Detect which cell encompasses the target text, then output its [x, y] center coordinate. 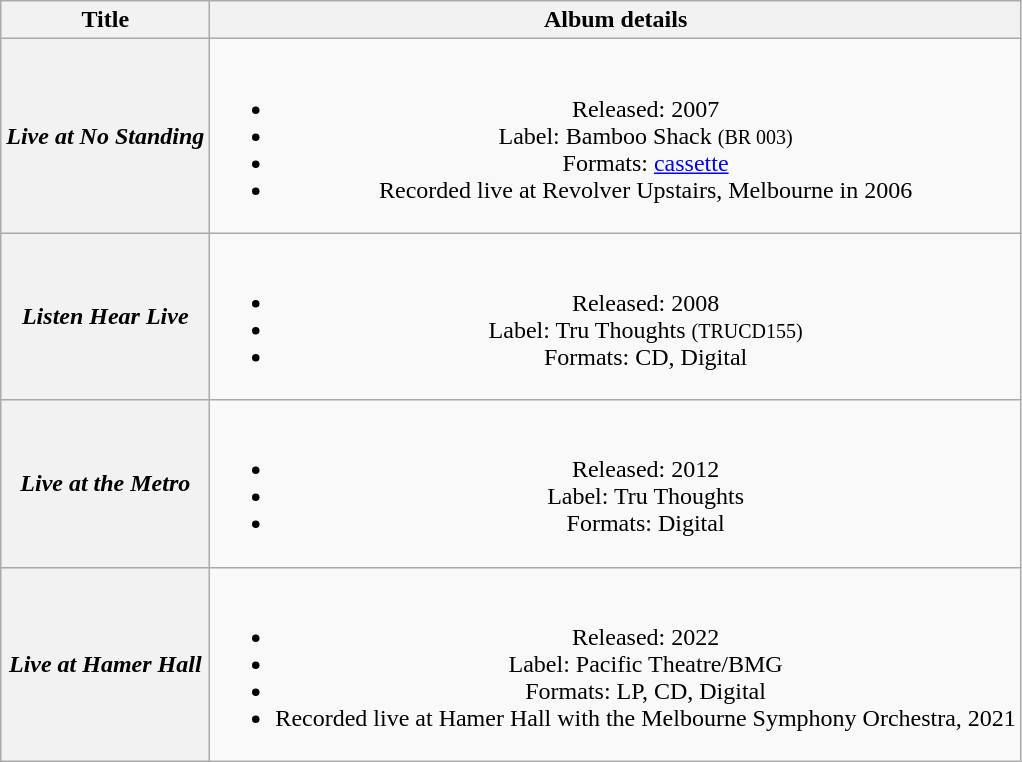
Live at No Standing [106, 136]
Live at Hamer Hall [106, 664]
Released: 2012Label: Tru ThoughtsFormats: Digital [616, 484]
Released: 2022Label: Pacific Theatre/BMGFormats: LP, CD, DigitalRecorded live at Hamer Hall with the Melbourne Symphony Orchestra, 2021 [616, 664]
Live at the Metro [106, 484]
Album details [616, 20]
Title [106, 20]
Released: 2008Label: Tru Thoughts (TRUCD155)Formats: CD, Digital [616, 316]
Listen Hear Live [106, 316]
Released: 2007Label: Bamboo Shack (BR 003)Formats: cassetteRecorded live at Revolver Upstairs, Melbourne in 2006 [616, 136]
